Determine the (x, y) coordinate at the center of the cell enclosing the given text.  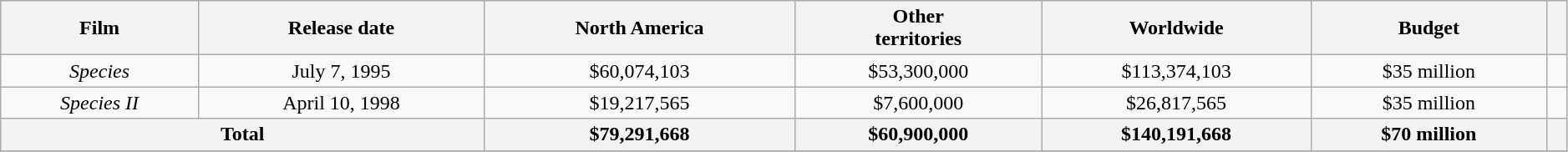
$60,074,103 (639, 71)
North America (639, 28)
$70 million (1428, 134)
$79,291,668 (639, 134)
Release date (341, 28)
Other territories (917, 28)
Budget (1428, 28)
July 7, 1995 (341, 71)
Total (242, 134)
$60,900,000 (917, 134)
$113,374,103 (1176, 71)
Worldwide (1176, 28)
$26,817,565 (1176, 103)
$19,217,565 (639, 103)
$140,191,668 (1176, 134)
Species (100, 71)
Film (100, 28)
Species II (100, 103)
April 10, 1998 (341, 103)
$7,600,000 (917, 103)
$53,300,000 (917, 71)
